Provide the [X, Y] coordinate of the cell's center where the given text is located.  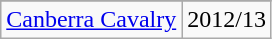
Canberra Cavalry [92, 20]
2012/13 [227, 20]
